Scan for the cell matching the given text and deliver its (X, Y) coordinate at center. 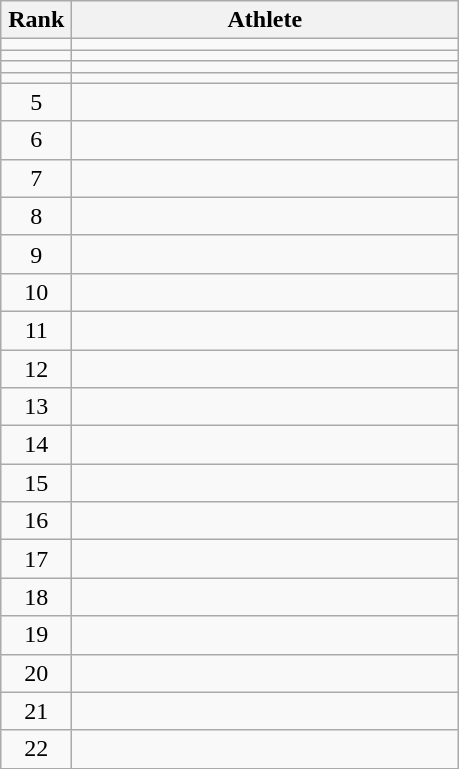
12 (36, 369)
8 (36, 216)
6 (36, 140)
14 (36, 445)
5 (36, 102)
16 (36, 521)
11 (36, 330)
9 (36, 254)
Rank (36, 20)
21 (36, 711)
18 (36, 597)
13 (36, 407)
Athlete (265, 20)
17 (36, 559)
7 (36, 178)
15 (36, 483)
10 (36, 292)
20 (36, 673)
19 (36, 635)
22 (36, 749)
